Scan for the cell matching the given text and deliver its (X, Y) coordinate at center. 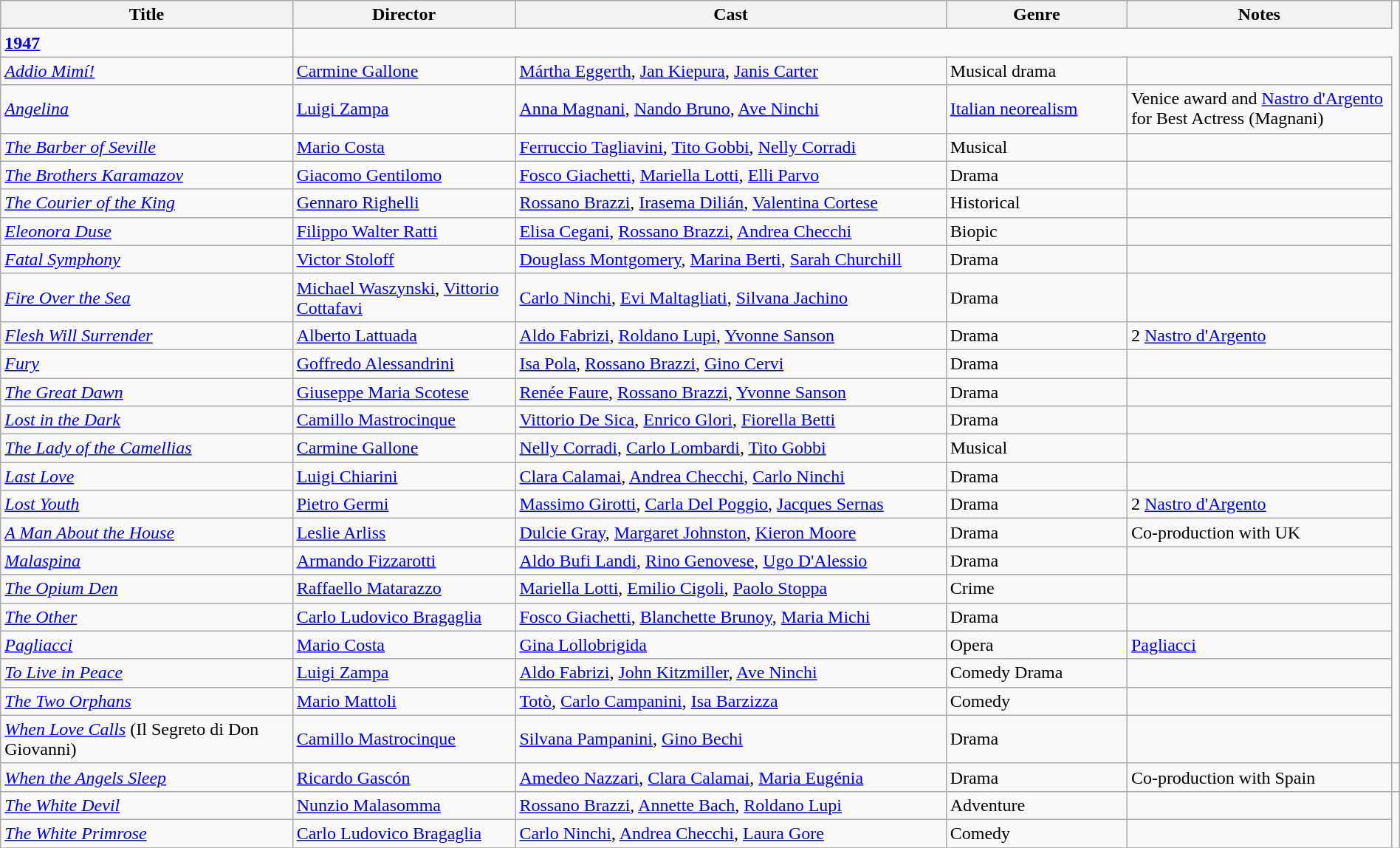
Mariella Lotti, Emilio Cigoli, Paolo Stoppa (731, 589)
The Courier of the King (146, 203)
Goffredo Alessandrini (404, 363)
Ferruccio Tagliavini, Tito Gobbi, Nelly Corradi (731, 147)
Massimo Girotti, Carla Del Poggio, Jacques Sernas (731, 505)
Cast (731, 15)
Lost Youth (146, 505)
Co-production with Spain (1259, 777)
Armando Fizzarotti (404, 561)
Silvana Pampanini, Gino Bechi (731, 739)
Mártha Eggerth, Jan Kiepura, Janis Carter (731, 71)
The Great Dawn (146, 392)
Angelina (146, 109)
Addio Mimí! (146, 71)
Adventure (1037, 805)
Leslie Arliss (404, 533)
Fury (146, 363)
Elisa Cegani, Rossano Brazzi, Andrea Checchi (731, 231)
Nelly Corradi, Carlo Lombardi, Tito Gobbi (731, 448)
Flesh Will Surrender (146, 335)
Douglass Montgomery, Marina Berti, Sarah Churchill (731, 259)
Historical (1037, 203)
Pietro Germi (404, 505)
When Love Calls (Il Segreto di Don Giovanni) (146, 739)
Aldo Bufi Landi, Rino Genovese, Ugo D'Alessio (731, 561)
Amedeo Nazzari, Clara Calamai, Maria Eugénia (731, 777)
Totò, Carlo Campanini, Isa Barzizza (731, 701)
Aldo Fabrizi, Roldano Lupi, Yvonne Sanson (731, 335)
Title (146, 15)
The Two Orphans (146, 701)
Carlo Ninchi, Andrea Checchi, Laura Gore (731, 833)
Gina Lollobrigida (731, 645)
Vittorio De Sica, Enrico Glori, Fiorella Betti (731, 420)
The Other (146, 617)
Gennaro Righelli (404, 203)
Biopic (1037, 231)
When the Angels Sleep (146, 777)
Anna Magnani, Nando Bruno, Ave Ninchi (731, 109)
The Opium Den (146, 589)
The Brothers Karamazov (146, 175)
Opera (1037, 645)
Mario Mattoli (404, 701)
Last Love (146, 476)
Rossano Brazzi, Irasema Dilián, Valentina Cortese (731, 203)
Comedy Drama (1037, 673)
Musical drama (1037, 71)
Fatal Symphony (146, 259)
Clara Calamai, Andrea Checchi, Carlo Ninchi (731, 476)
Director (404, 15)
The White Devil (146, 805)
Crime (1037, 589)
Fosco Giachetti, Mariella Lotti, Elli Parvo (731, 175)
Aldo Fabrizi, John Kitzmiller, Ave Ninchi (731, 673)
Michael Waszynski, Vittorio Cottafavi (404, 297)
Carlo Ninchi, Evi Maltagliati, Silvana Jachino (731, 297)
Italian neorealism (1037, 109)
Giuseppe Maria Scotese (404, 392)
Nunzio Malasomma (404, 805)
Luigi Chiarini (404, 476)
Filippo Walter Ratti (404, 231)
Renée Faure, Rossano Brazzi, Yvonne Sanson (731, 392)
Rossano Brazzi, Annette Bach, Roldano Lupi (731, 805)
Ricardo Gascón (404, 777)
The White Primrose (146, 833)
The Lady of the Camellias (146, 448)
Venice award and Nastro d'Argento for Best Actress (Magnani) (1259, 109)
Victor Stoloff (404, 259)
Eleonora Duse (146, 231)
The Barber of Seville (146, 147)
Co-production with UK (1259, 533)
Fosco Giachetti, Blanchette Brunoy, Maria Michi (731, 617)
Isa Pola, Rossano Brazzi, Gino Cervi (731, 363)
Lost in the Dark (146, 420)
Raffaello Matarazzo (404, 589)
A Man About the House (146, 533)
Genre (1037, 15)
Alberto Lattuada (404, 335)
1947 (146, 43)
Malaspina (146, 561)
Fire Over the Sea (146, 297)
To Live in Peace (146, 673)
Notes (1259, 15)
Dulcie Gray, Margaret Johnston, Kieron Moore (731, 533)
Giacomo Gentilomo (404, 175)
